Capture the cell that displays the provided text and extract its [X, Y] central coordinate. 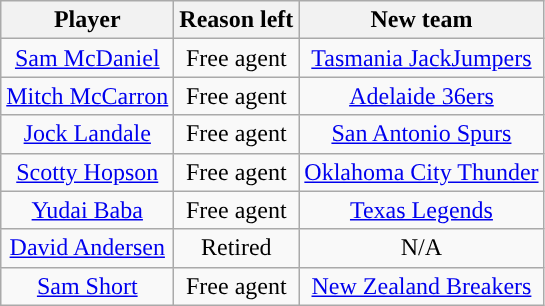
New team [422, 20]
Yudai Baba [88, 210]
Jock Landale [88, 134]
Retired [236, 248]
Reason left [236, 20]
Texas Legends [422, 210]
San Antonio Spurs [422, 134]
Sam McDaniel [88, 58]
Tasmania JackJumpers [422, 58]
Mitch McCarron [88, 96]
N/A [422, 248]
Sam Short [88, 286]
New Zealand Breakers [422, 286]
Player [88, 20]
Scotty Hopson [88, 172]
David Andersen [88, 248]
Oklahoma City Thunder [422, 172]
Adelaide 36ers [422, 96]
